Locate the cell with the specified text and output its (x, y) center coordinate. 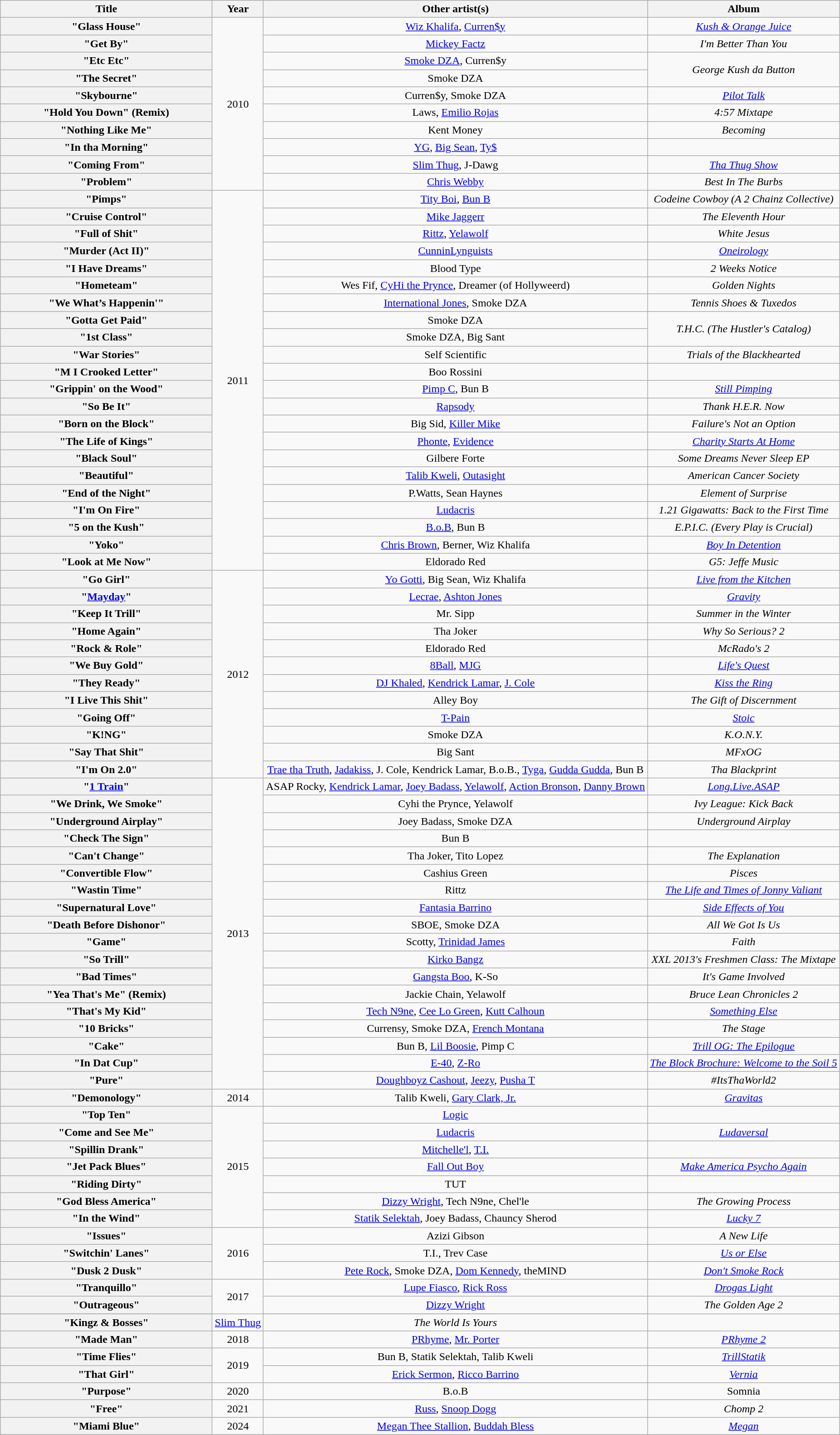
Mike Jaggerr (455, 217)
G5: Jeffe Music (744, 562)
Jackie Chain, Yelawolf (455, 994)
Talib Kweli, Outasight (455, 475)
B.o.B, Bun B (455, 528)
B.o.B (455, 1391)
It's Game Involved (744, 976)
"Wastin Time" (106, 890)
2015 (238, 1167)
Wiz Khalifa, Curren$y (455, 26)
T-Pain (455, 717)
Us or Else (744, 1253)
"Murder (Act II)" (106, 251)
"Coming From" (106, 164)
The Life and Times of Jonny Valiant (744, 890)
Thank H.E.R. Now (744, 406)
"Beautiful" (106, 475)
Big Sant (455, 752)
Kent Money (455, 130)
"Keep It Trill" (106, 614)
"Nothing Like Me" (106, 130)
Cashius Green (455, 873)
Bun B, Statik Selektah, Talib Kweli (455, 1357)
"In tha Morning" (106, 147)
Slim Thug (238, 1322)
"Pure" (106, 1080)
Doughboyz Cashout, Jeezy, Pusha T (455, 1080)
Charity Starts At Home (744, 441)
"I'm On Fire" (106, 510)
2019 (238, 1366)
Fall Out Boy (455, 1167)
"Get By" (106, 44)
Mickey Factz (455, 44)
"Switchin' Lanes" (106, 1253)
Rittz, Yelawolf (455, 234)
ASAP Rocky, Kendrick Lamar, Joey Badass, Yelawolf, Action Bronson, Danny Brown (455, 787)
"Full of Shit" (106, 234)
Lupe Fiasco, Rick Ross (455, 1287)
The Gift of Discernment (744, 700)
T.H.C. (The Hustler's Catalog) (744, 329)
Lucky 7 (744, 1218)
Rapsody (455, 406)
"Grippin' on the Wood" (106, 389)
"1st Class" (106, 337)
"Yea That's Me" (Remix) (106, 994)
CunninLynguists (455, 251)
"Riding Dirty" (106, 1184)
A New Life (744, 1236)
T.I., Trev Case (455, 1253)
Life's Quest (744, 666)
"Home Again" (106, 631)
"That's My Kid" (106, 1011)
2018 (238, 1340)
"Free" (106, 1409)
"Check The Sign" (106, 838)
"Jet Pack Blues" (106, 1167)
All We Got Is Us (744, 925)
"We Drink, We Smoke" (106, 804)
"Born on the Block" (106, 424)
Somnia (744, 1391)
Mitchelle'l, T.I. (455, 1149)
Rittz (455, 890)
Gravitas (744, 1098)
2014 (238, 1098)
Kush & Orange Juice (744, 26)
2011 (238, 380)
"War Stories" (106, 355)
"Hold You Down" (Remix) (106, 113)
Album (744, 9)
"Time Flies" (106, 1357)
Curren$y, Smoke DZA (455, 95)
McRado's 2 (744, 648)
The Growing Process (744, 1201)
2024 (238, 1426)
"Supernatural Love" (106, 907)
"M I Crooked Letter" (106, 372)
"God Bless America" (106, 1201)
Year (238, 9)
PRhyme 2 (744, 1340)
"Problem" (106, 182)
Tity Boi, Bun B (455, 199)
Boy In Detention (744, 545)
Kirko Bangz (455, 959)
"I'm On 2.0" (106, 769)
Talib Kweli, Gary Clark, Jr. (455, 1098)
Pimp C, Bun B (455, 389)
Underground Airplay (744, 821)
"Skybourne" (106, 95)
Chomp 2 (744, 1409)
YG, Big Sean, Ty$ (455, 147)
"Can't Change" (106, 856)
"Tranquillo" (106, 1287)
E-40, Z-Ro (455, 1063)
Other artist(s) (455, 9)
"Convertible Flow" (106, 873)
2020 (238, 1391)
Fantasia Barrino (455, 907)
Chris Webby (455, 182)
SBOE, Smoke DZA (455, 925)
American Cancer Society (744, 475)
Erick Sermon, Ricco Barrino (455, 1374)
8Ball, MJG (455, 666)
DJ Khaled, Kendrick Lamar, J. Cole (455, 683)
"5 on the Kush" (106, 528)
Side Effects of You (744, 907)
Russ, Snoop Dogg (455, 1409)
"Gotta Get Paid" (106, 320)
"Etc Etc" (106, 61)
K.O.N.Y. (744, 735)
Bruce Lean Chronicles 2 (744, 994)
Vernia (744, 1374)
2021 (238, 1409)
Blood Type (455, 268)
Azizi Gibson (455, 1236)
Dizzy Wright, Tech N9ne, Chel'le (455, 1201)
Tennis Shoes & Tuxedos (744, 303)
"Rock & Role" (106, 648)
4:57 Mixtape (744, 113)
2012 (238, 675)
Why So Serious? 2 (744, 631)
Failure's Not an Option (744, 424)
George Kush da Button (744, 69)
Pete Rock, Smoke DZA, Dom Kennedy, theMIND (455, 1270)
Gravity (744, 597)
Tha Thug Show (744, 164)
"That Girl" (106, 1374)
2016 (238, 1253)
The Golden Age 2 (744, 1305)
Bun B (455, 838)
Best In The Burbs (744, 182)
"Made Man" (106, 1340)
"Hometeam" (106, 286)
The Block Brochure: Welcome to the Soil 5 (744, 1063)
The Stage (744, 1028)
White Jesus (744, 234)
PRhyme, Mr. Porter (455, 1340)
"So Be It" (106, 406)
Bun B, Lil Boosie, Pimp C (455, 1045)
Pilot Talk (744, 95)
Tha Blackprint (744, 769)
"K!NG" (106, 735)
P.Watts, Sean Haynes (455, 493)
"In the Wind" (106, 1218)
2010 (238, 104)
Don't Smoke Rock (744, 1270)
Yo Gotti, Big Sean, Wiz Khalifa (455, 579)
Phonte, Evidence (455, 441)
"Go Girl" (106, 579)
Megan Thee Stallion, Buddah Bless (455, 1426)
Something Else (744, 1011)
"They Ready" (106, 683)
Trae tha Truth, Jadakiss, J. Cole, Kendrick Lamar, B.o.B., Tyga, Gudda Gudda, Bun B (455, 769)
Faith (744, 942)
Mr. Sipp (455, 614)
Oneirology (744, 251)
2017 (238, 1296)
Ludaversal (744, 1132)
XXL 2013's Freshmen Class: The Mixtape (744, 959)
Cyhi the Prynce, Yelawolf (455, 804)
Kiss the Ring (744, 683)
"Underground Airplay" (106, 821)
Live from the Kitchen (744, 579)
Currensy, Smoke DZA, French Montana (455, 1028)
"Spillin Drank" (106, 1149)
"We Buy Gold" (106, 666)
"Bad Times" (106, 976)
Becoming (744, 130)
"Cake" (106, 1045)
"Yoko" (106, 545)
Element of Surprise (744, 493)
#ItsThaWorld2 (744, 1080)
Logic (455, 1115)
"Pimps" (106, 199)
Lecrae, Ashton Jones (455, 597)
1.21 Gigawatts: Back to the First Time (744, 510)
Drogas Light (744, 1287)
"In Dat Cup" (106, 1063)
Codeine Cowboy (A 2 Chainz Collective) (744, 199)
Trill OG: The Epilogue (744, 1045)
"I Live This Shit" (106, 700)
The Eleventh Hour (744, 217)
The Explanation (744, 856)
Smoke DZA, Curren$y (455, 61)
"Glass House" (106, 26)
"Death Before Dishonor" (106, 925)
Self Scientific (455, 355)
"Say That Shit" (106, 752)
"Dusk 2 Dusk" (106, 1270)
"Miami Blue" (106, 1426)
Some Dreams Never Sleep EP (744, 458)
Tha Joker, Tito Lopez (455, 856)
"Game" (106, 942)
"Top Ten" (106, 1115)
Long.Live.ASAP (744, 787)
"Black Soul" (106, 458)
Summer in the Winter (744, 614)
"Outrageous" (106, 1305)
Make America Psycho Again (744, 1167)
Chris Brown, Berner, Wiz Khalifa (455, 545)
"So Trill" (106, 959)
Scotty, Trinidad James (455, 942)
"Issues" (106, 1236)
"Purpose" (106, 1391)
Joey Badass, Smoke DZA (455, 821)
"Kingz & Bosses" (106, 1322)
Pisces (744, 873)
2013 (238, 933)
Boo Rossini (455, 372)
International Jones, Smoke DZA (455, 303)
"End of the Night" (106, 493)
Alley Boy (455, 700)
"Mayday" (106, 597)
TUT (455, 1184)
Big Sid, Killer Mike (455, 424)
Dizzy Wright (455, 1305)
I'm Better Than You (744, 44)
Gilbere Forte (455, 458)
Trials of the Blackhearted (744, 355)
TrillStatik (744, 1357)
Stoic (744, 717)
Tha Joker (455, 631)
Gangsta Boo, K-So (455, 976)
"The Secret" (106, 78)
"Look at Me Now" (106, 562)
"Going Off" (106, 717)
2 Weeks Notice (744, 268)
"I Have Dreams" (106, 268)
Statik Selektah, Joey Badass, Chauncy Sherod (455, 1218)
Golden Nights (744, 286)
"Demonology" (106, 1098)
"The Life of Kings" (106, 441)
Smoke DZA, Big Sant (455, 337)
MFxOG (744, 752)
"We What’s Happenin'" (106, 303)
Megan (744, 1426)
Ivy League: Kick Back (744, 804)
"Come and See Me" (106, 1132)
"10 Bricks" (106, 1028)
Wes Fif, CyHi the Prynce, Dreamer (of Hollyweerd) (455, 286)
E.P.I.C. (Every Play is Crucial) (744, 528)
Still Pimping (744, 389)
Title (106, 9)
Laws, Emilio Rojas (455, 113)
Tech N9ne, Cee Lo Green, Kutt Calhoun (455, 1011)
"1 Train" (106, 787)
The World Is Yours (455, 1322)
"Cruise Control" (106, 217)
Slim Thug, J-Dawg (455, 164)
